Scan for the cell matching the given text and deliver its [X, Y] coordinate at center. 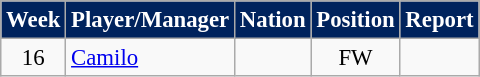
Player/Manager [150, 20]
FW [356, 58]
Nation [273, 20]
16 [34, 58]
Report [440, 20]
Week [34, 20]
Camilo [150, 58]
Position [356, 20]
